Provide the [X, Y] coordinate of the cell's center where the given text is located.  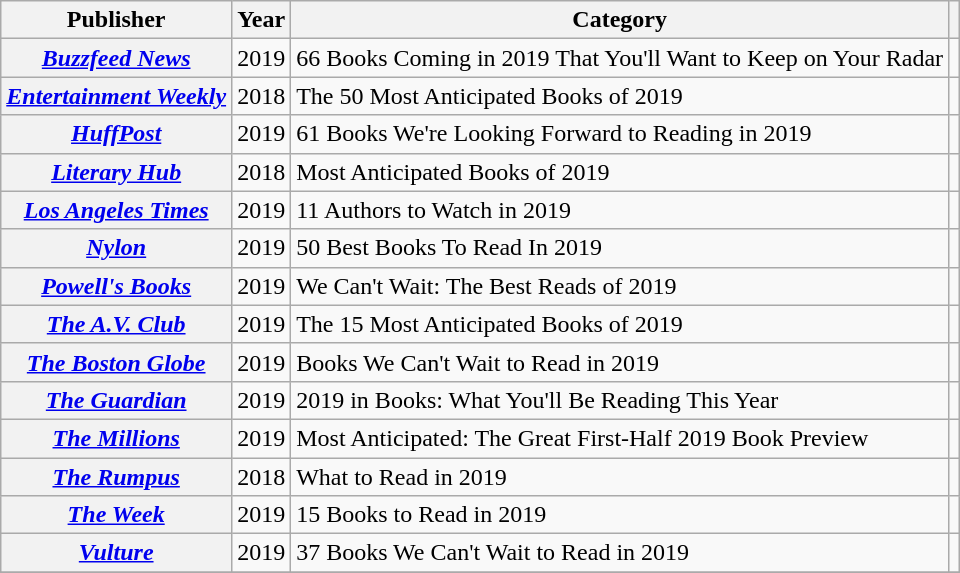
The A.V. Club [116, 324]
Buzzfeed News [116, 58]
The 15 Most Anticipated Books of 2019 [620, 324]
Publisher [116, 20]
2019 in Books: What You'll Be Reading This Year [620, 400]
Literary Hub [116, 172]
66 Books Coming in 2019 That You'll Want to Keep on Your Radar [620, 58]
Year [262, 20]
Category [620, 20]
The Boston Globe [116, 362]
Most Anticipated: The Great First-Half 2019 Book Preview [620, 438]
The Millions [116, 438]
Most Anticipated Books of 2019 [620, 172]
The 50 Most Anticipated Books of 2019 [620, 96]
The Week [116, 515]
The Guardian [116, 400]
Entertainment Weekly [116, 96]
HuffPost [116, 134]
Powell's Books [116, 286]
37 Books We Can't Wait to Read in 2019 [620, 553]
61 Books We're Looking Forward to Reading in 2019 [620, 134]
Los Angeles Times [116, 210]
11 Authors to Watch in 2019 [620, 210]
Books We Can't Wait to Read in 2019 [620, 362]
15 Books to Read in 2019 [620, 515]
What to Read in 2019 [620, 477]
The Rumpus [116, 477]
We Can't Wait: The Best Reads of 2019 [620, 286]
Nylon [116, 248]
Vulture [116, 553]
50 Best Books To Read In 2019 [620, 248]
